Output the (X, Y) coordinate of the center of the cell containing the given text.  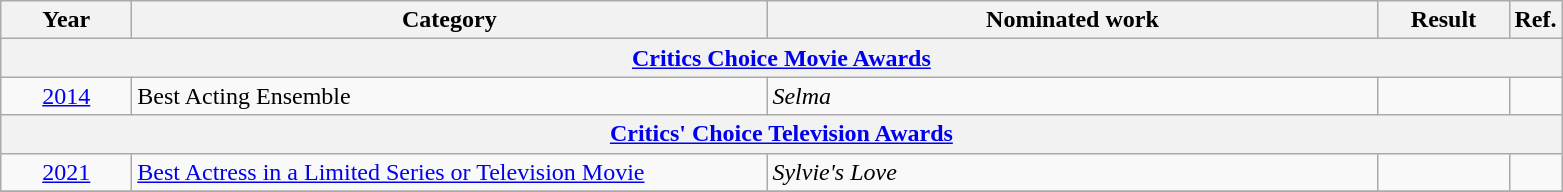
Best Actress in a Limited Series or Television Movie (450, 172)
Selma (1072, 96)
Best Acting Ensemble (450, 96)
Critics Choice Movie Awards (782, 58)
Nominated work (1072, 20)
Ref. (1536, 20)
Critics' Choice Television Awards (782, 134)
2014 (66, 96)
2021 (66, 172)
Sylvie's Love (1072, 172)
Category (450, 20)
Year (66, 20)
Result (1444, 20)
